Identify which cell holds the provided text, then report its (x, y) central coordinate. 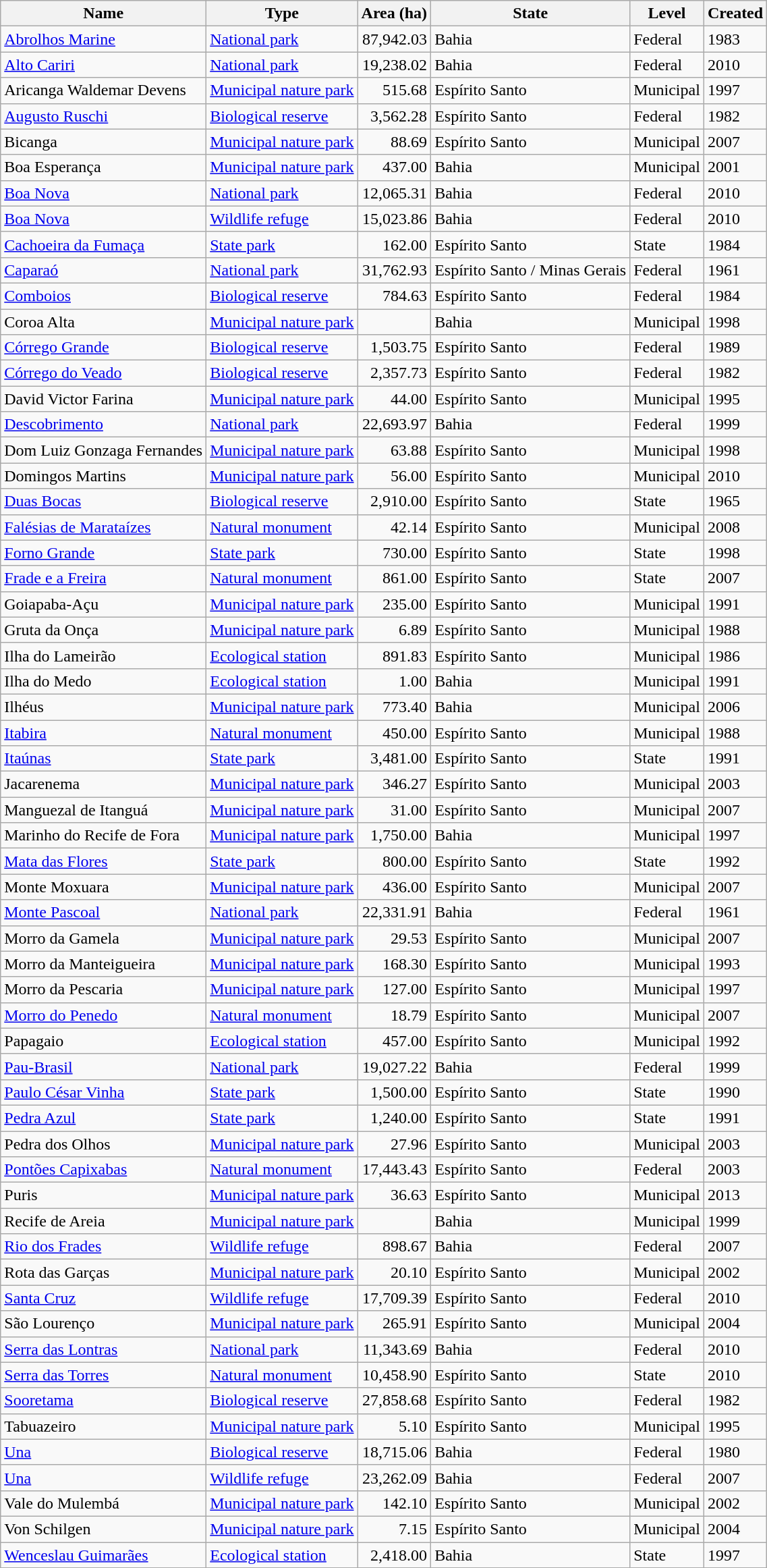
Itaúnas (104, 759)
3,562.28 (394, 116)
142.10 (394, 1503)
265.91 (394, 1324)
44.00 (394, 399)
1990 (735, 1092)
Descobrimento (104, 425)
Santa Cruz (104, 1298)
2,418.00 (394, 1555)
898.67 (394, 1247)
Ilhéus (104, 707)
1980 (735, 1452)
2013 (735, 1195)
Level (667, 13)
Pedra dos Olhos (104, 1144)
Recife de Areia (104, 1221)
Boa Esperança (104, 167)
2008 (735, 527)
Caparaó (104, 270)
Area (ha) (394, 13)
Type (282, 13)
346.27 (394, 784)
1983 (735, 39)
Created (735, 13)
Dom Luiz Gonzaga Fernandes (104, 450)
Jacarenema (104, 784)
Marinho do Recife de Fora (104, 836)
18,715.06 (394, 1452)
Córrego Grande (104, 348)
2006 (735, 707)
Rio dos Frades (104, 1247)
Morro da Pescaria (104, 990)
Itabira (104, 732)
1,503.75 (394, 348)
Serra das Torres (104, 1375)
Von Schilgen (104, 1529)
Cachoeira da Fumaça (104, 244)
1,750.00 (394, 836)
29.53 (394, 938)
11,343.69 (394, 1349)
Alto Cariri (104, 65)
Monte Moxuara (104, 887)
1993 (735, 964)
457.00 (394, 1041)
Morro do Penedo (104, 1015)
12,065.31 (394, 193)
19,027.22 (394, 1066)
22,331.91 (394, 913)
Monte Pascoal (104, 913)
Forno Grande (104, 553)
São Lourenço (104, 1324)
5.10 (394, 1426)
27,858.68 (394, 1401)
17,443.43 (394, 1170)
1,240.00 (394, 1118)
22,693.97 (394, 425)
15,023.86 (394, 219)
1989 (735, 348)
127.00 (394, 990)
Pontões Capixabas (104, 1170)
515.68 (394, 90)
27.96 (394, 1144)
Sooretama (104, 1401)
20.10 (394, 1272)
436.00 (394, 887)
Puris (104, 1195)
730.00 (394, 553)
Morro da Gamela (104, 938)
2001 (735, 167)
Name (104, 13)
437.00 (394, 167)
Paulo César Vinha (104, 1092)
Gruta da Onça (104, 630)
36.63 (394, 1195)
42.14 (394, 527)
450.00 (394, 732)
1,500.00 (394, 1092)
3,481.00 (394, 759)
Comboios (104, 296)
Córrego do Veado (104, 373)
Abrolhos Marine (104, 39)
2,357.73 (394, 373)
Pau-Brasil (104, 1066)
Duas Bocas (104, 502)
Mata das Flores (104, 861)
800.00 (394, 861)
Goiapaba-Açu (104, 604)
23,262.09 (394, 1478)
10,458.90 (394, 1375)
Rota das Garças (104, 1272)
861.00 (394, 578)
7.15 (394, 1529)
Bicanga (104, 142)
1965 (735, 502)
773.40 (394, 707)
1.00 (394, 681)
31.00 (394, 810)
Tabuazeiro (104, 1426)
88.69 (394, 142)
235.00 (394, 604)
Frade e a Freira (104, 578)
162.00 (394, 244)
Ilha do Lameirão (104, 655)
17,709.39 (394, 1298)
Vale do Mulembá (104, 1503)
19,238.02 (394, 65)
31,762.93 (394, 270)
891.83 (394, 655)
Falésias de Marataízes (104, 527)
Pedra Azul (104, 1118)
63.88 (394, 450)
Augusto Ruschi (104, 116)
6.89 (394, 630)
2,910.00 (394, 502)
Ilha do Medo (104, 681)
Coroa Alta (104, 322)
Aricanga Waldemar Devens (104, 90)
18.79 (394, 1015)
Papagaio (104, 1041)
Serra das Lontras (104, 1349)
Morro da Manteigueira (104, 964)
784.63 (394, 296)
Wenceslau Guimarães (104, 1555)
Domingos Martins (104, 476)
168.30 (394, 964)
David Victor Farina (104, 399)
56.00 (394, 476)
Manguezal de Itanguá (104, 810)
Espírito Santo / Minas Gerais (530, 270)
1986 (735, 655)
87,942.03 (394, 39)
